Identify which cell holds the provided text, then report its [X, Y] central coordinate. 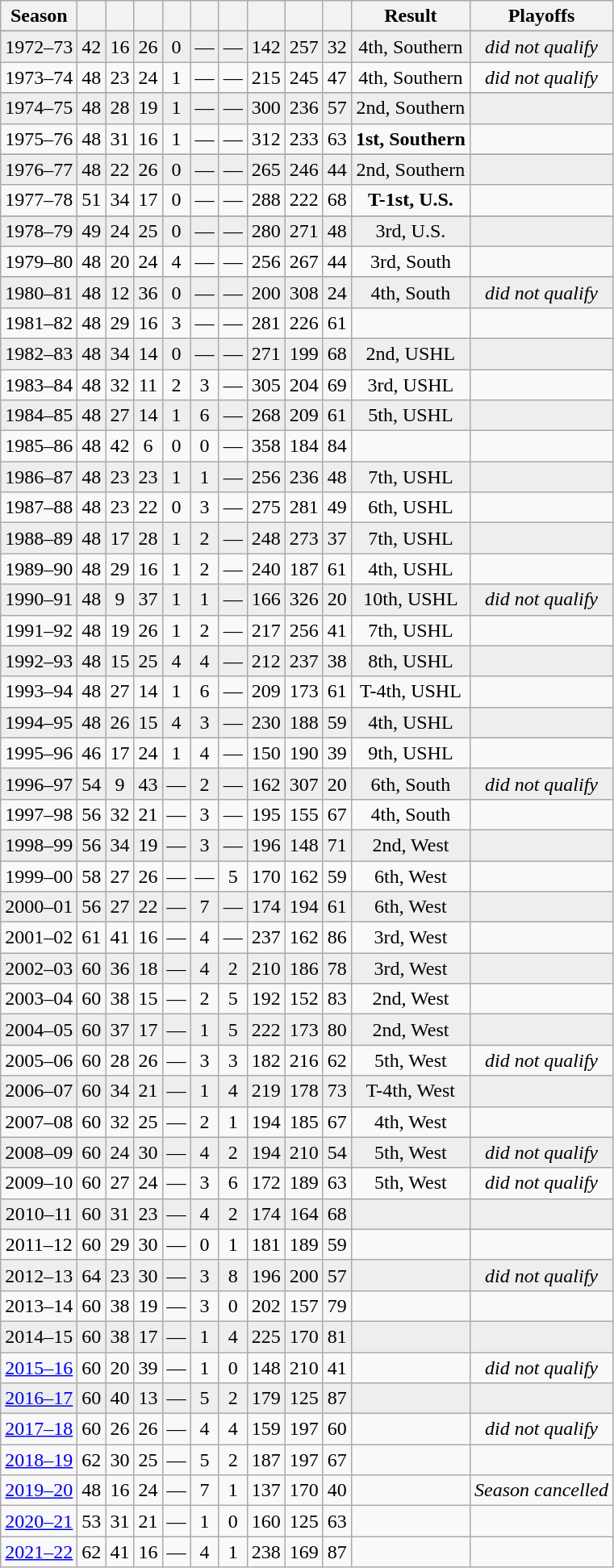
204 [303, 385]
6th, USHL [410, 508]
1st, Southern [410, 139]
8th, USHL [410, 661]
3rd, South [410, 261]
3rd, U.S. [410, 231]
2006–07 [39, 1091]
6th, South [410, 784]
2010–11 [39, 1214]
4th, West [410, 1122]
160 [266, 1521]
230 [266, 722]
199 [303, 353]
288 [266, 200]
195 [266, 814]
2013–14 [39, 1306]
238 [266, 1552]
2014–15 [39, 1336]
1983–84 [39, 385]
13 [148, 1399]
157 [303, 1306]
5th, USHL [410, 416]
179 [266, 1399]
1976–77 [39, 169]
Season [39, 16]
1973–74 [39, 77]
80 [337, 1030]
190 [303, 753]
2018–19 [39, 1460]
2003–04 [39, 999]
T-1st, U.S. [410, 200]
280 [266, 231]
78 [337, 968]
46 [92, 753]
248 [266, 538]
1996–97 [39, 784]
1993–94 [39, 692]
1992–93 [39, 661]
86 [337, 938]
150 [266, 753]
71 [337, 845]
Playoffs [541, 16]
1986–87 [39, 477]
267 [303, 261]
2015–16 [39, 1368]
1977–78 [39, 200]
2005–06 [39, 1060]
307 [303, 784]
51 [92, 200]
257 [303, 47]
58 [92, 876]
53 [92, 1521]
2nd, USHL [410, 353]
2012–13 [39, 1275]
181 [266, 1244]
215 [266, 77]
155 [303, 814]
1990–91 [39, 600]
184 [303, 446]
81 [337, 1336]
12 [119, 292]
233 [303, 139]
268 [266, 416]
9th, USHL [410, 753]
152 [303, 999]
186 [303, 968]
8 [232, 1275]
1991–92 [39, 630]
240 [266, 569]
185 [303, 1122]
202 [266, 1306]
166 [266, 600]
225 [266, 1336]
212 [266, 661]
2002–03 [39, 968]
1999–00 [39, 876]
73 [337, 1091]
2020–21 [39, 1521]
1998–99 [39, 845]
137 [266, 1491]
2008–09 [39, 1152]
1987–88 [39, 508]
64 [92, 1275]
1997–98 [39, 814]
1979–80 [39, 261]
1975–76 [39, 139]
1978–79 [39, 231]
3rd, USHL [410, 385]
2000–01 [39, 907]
182 [266, 1060]
1985–86 [39, 446]
275 [266, 508]
84 [337, 446]
246 [303, 169]
192 [266, 999]
188 [303, 722]
10th, USHL [410, 600]
2011–12 [39, 1244]
2017–18 [39, 1429]
164 [303, 1214]
142 [266, 47]
43 [148, 784]
1974–75 [39, 108]
2019–20 [39, 1491]
245 [303, 77]
159 [266, 1429]
Season cancelled [541, 1491]
2021–22 [39, 1552]
1989–90 [39, 569]
1995–96 [39, 753]
169 [303, 1552]
83 [337, 999]
T-4th, West [410, 1091]
312 [266, 139]
2007–08 [39, 1122]
47 [337, 77]
Result [410, 16]
305 [266, 385]
265 [266, 169]
1982–83 [39, 353]
219 [266, 1091]
273 [303, 538]
178 [303, 1091]
79 [337, 1306]
11 [148, 385]
2016–17 [39, 1399]
1981–82 [39, 323]
358 [266, 446]
18 [148, 968]
2009–10 [39, 1183]
226 [303, 323]
326 [303, 600]
217 [266, 630]
1994–95 [39, 722]
69 [337, 385]
1988–89 [39, 538]
300 [266, 108]
1980–81 [39, 292]
1972–73 [39, 47]
T-4th, USHL [410, 692]
216 [303, 1060]
308 [303, 292]
2001–02 [39, 938]
172 [266, 1183]
2004–05 [39, 1030]
1984–85 [39, 416]
